Pinpoint the cell where the given text exists, returning its (x, y) midpoint coordinate. 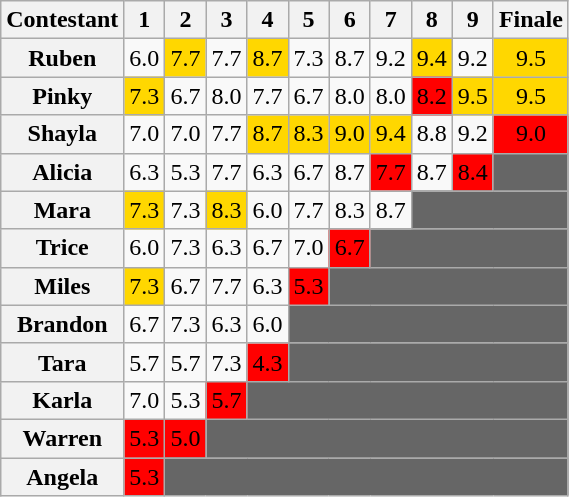
7 (390, 20)
9 (472, 20)
6 (350, 20)
Ruben (62, 58)
Contestant (62, 20)
Miles (62, 286)
Alicia (62, 172)
Warren (62, 438)
8.8 (432, 134)
4.3 (268, 362)
Pinky (62, 96)
1 (144, 20)
Brandon (62, 324)
8.2 (432, 96)
Finale (530, 20)
2 (186, 20)
8 (432, 20)
4 (268, 20)
Tara (62, 362)
Trice (62, 248)
5.0 (186, 438)
3 (226, 20)
8.4 (472, 172)
5 (308, 20)
Shayla (62, 134)
Karla (62, 400)
Angela (62, 477)
Mara (62, 210)
